Return the (X, Y) coordinate for the center point of the cell that contains the specified text.  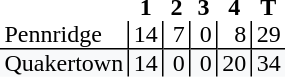
Pennridge (64, 35)
20 (234, 63)
Quakertown (64, 63)
34 (268, 63)
8 (234, 35)
29 (268, 35)
7 (176, 35)
